Return (X, Y) of the center of cell containing provided text 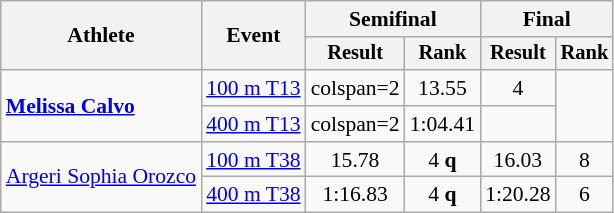
Argeri Sophia Orozco (101, 178)
1:20.28 (518, 195)
100 m T38 (253, 160)
400 m T13 (253, 124)
16.03 (518, 160)
13.55 (442, 88)
Semifinal (394, 19)
1:16.83 (356, 195)
Melissa Calvo (101, 106)
8 (585, 160)
15.78 (356, 160)
400 m T38 (253, 195)
4 (518, 88)
6 (585, 195)
Event (253, 36)
1:04.41 (442, 124)
Athlete (101, 36)
100 m T13 (253, 88)
Final (546, 19)
